Output the (x, y) coordinate of the center of the cell containing the given text.  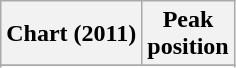
Chart (2011) (72, 34)
Peak position (188, 34)
